Determine the [x, y] coordinate at the center of the cell enclosing the given text.  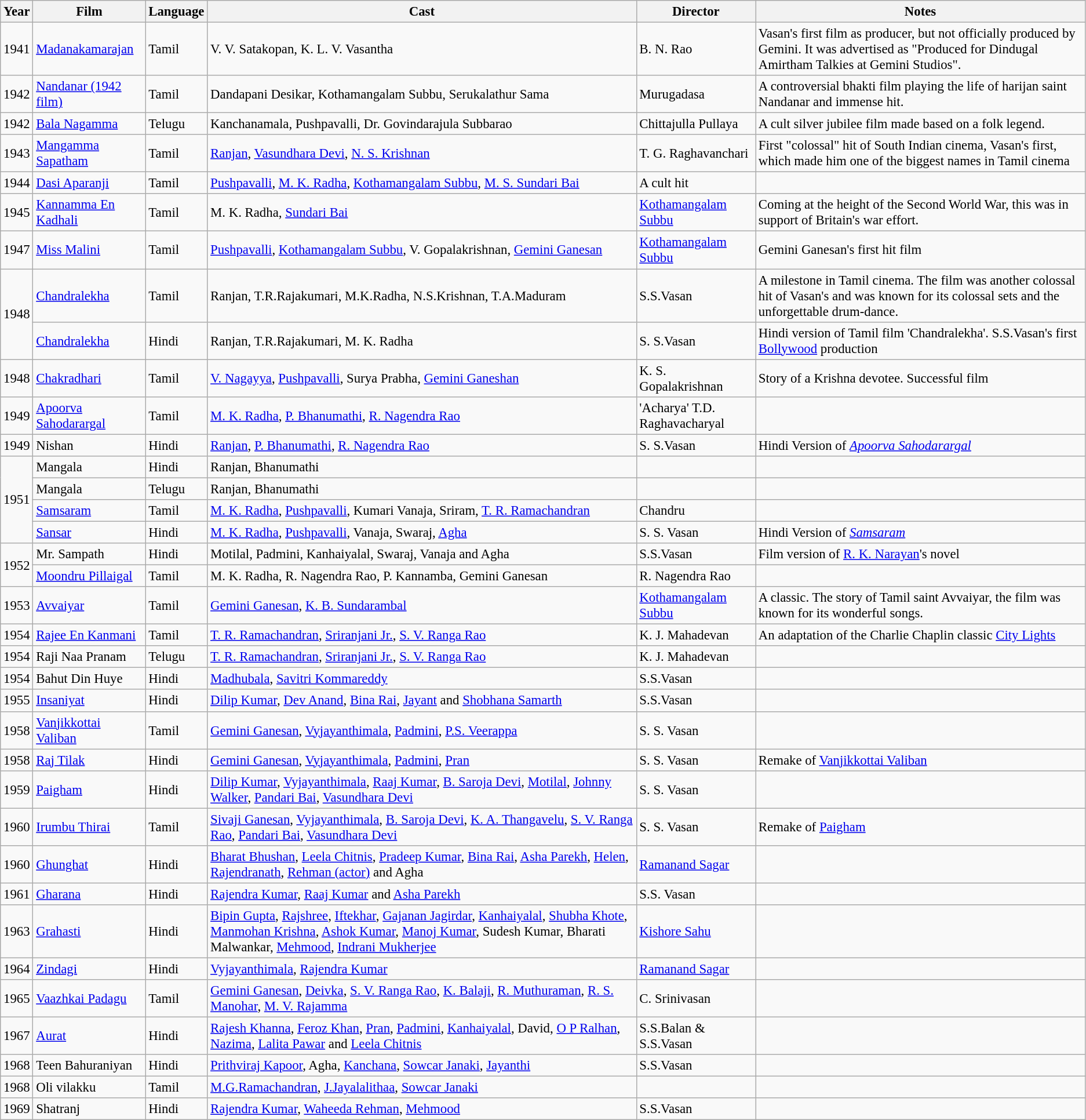
S.S. Vasan [696, 894]
Avvaiyar [89, 605]
Gemini Ganesan, Deivka, S. V. Ranga Rao, K. Balaji, R. Muthuraman, R. S. Manohar, M. V. Rajamma [422, 998]
1944 [17, 183]
A cult silver jubilee film made based on a folk legend. [920, 124]
Shatranj [89, 1109]
1945 [17, 212]
Hindi Version of Samsaram [920, 532]
A milestone in Tamil cinema. The film was another colossal hit of Vasan's and was known for its colossal sets and the unforgettable drum-dance. [920, 296]
B. N. Rao [696, 49]
Dilip Kumar, Vyjayanthimala, Raaj Kumar, B. Saroja Devi, Motilal, Johnny Walker, Pandari Bai, Vasundhara Devi [422, 790]
M. K. Radha, Pushpavalli, Vanaja, Swaraj, Agha [422, 532]
Rajendra Kumar, Waheeda Rehman, Mehmood [422, 1109]
Cast [422, 12]
Nandanar (1942 film) [89, 94]
Ghunghat [89, 865]
1965 [17, 998]
Remake of Paigham [920, 827]
S.S.Balan & S.S.Vasan [696, 1037]
1961 [17, 894]
Raj Tilak [89, 760]
Apoorva Sahodarargal [89, 415]
Bharat Bhushan, Leela Chitnis, Pradeep Kumar, Bina Rai, Asha Parekh, Helen, Rajendranath, Rehman (actor) and Agha [422, 865]
Mangamma Sapatham [89, 153]
First "colossal" hit of South Indian cinema, Vasan's first, which made him one of the biggest names in Tamil cinema [920, 153]
1951 [17, 500]
M. K. Radha, Sundari Bai [422, 212]
Dandapani Desikar, Kothamangalam Subbu, Serukalathur Sama [422, 94]
V. Nagayya, Pushpavalli, Surya Prabha, Gemini Ganeshan [422, 378]
Motilal, Padmini, Kanhaiyalal, Swaraj, Vanaja and Agha [422, 554]
M. K. Radha, P. Bhanumathi, R. Nagendra Rao [422, 415]
Ranjan, Vasundhara Devi, N. S. Krishnan [422, 153]
1967 [17, 1037]
Grahasti [89, 932]
Irumbu Thirai [89, 827]
Nishan [89, 445]
Year [17, 12]
Director [696, 12]
Gemini Ganesan, K. B. Sundarambal [422, 605]
1969 [17, 1109]
Film version of R. K. Narayan's novel [920, 554]
C. Srinivasan [696, 998]
Teen Bahuraniyan [89, 1066]
1953 [17, 605]
Miss Malini [89, 250]
Language [176, 12]
Story of a Krishna devotee. Successful film [920, 378]
1963 [17, 932]
Murugadasa [696, 94]
Sansar [89, 532]
Kanchanamala, Pushpavalli, Dr. Govindarajula Subbarao [422, 124]
Bahut Din Huye [89, 679]
Zindagi [89, 969]
Insaniyat [89, 701]
Hindi Version of Apoorva Sahodarargal [920, 445]
T. G. Raghavanchari [696, 153]
Dasi Aparanji [89, 183]
Sivaji Ganesan, Vyjayanthimala, B. Saroja Devi, K. A. Thangavelu, S. V. Ranga Rao, Pandari Bai, Vasundhara Devi [422, 827]
Remake of Vanjikkottai Valiban [920, 760]
M. K. Radha, Pushpavalli, Kumari Vanaja, Sriram, T. R. Ramachandran [422, 511]
Rajendra Kumar, Raaj Kumar and Asha Parekh [422, 894]
Coming at the height of the Second World War, this was in support of Britain's war effort. [920, 212]
1964 [17, 969]
1959 [17, 790]
Kannamma En Kadhali [89, 212]
M.G.Ramachandran, J.Jayalalithaa, Sowcar Janaki [422, 1088]
'Acharya' T.D. Raghavacharyal [696, 415]
Rajee En Kanmani [89, 635]
Kishore Sahu [696, 932]
Ranjan, T.R.Rajakumari, M. K. Radha [422, 341]
Prithviraj Kapoor, Agha, Kanchana, Sowcar Janaki, Jayanthi [422, 1066]
1947 [17, 250]
Samsaram [89, 511]
A cult hit [696, 183]
Moondru Pillaigal [89, 576]
K. S. Gopalakrishnan [696, 378]
Paigham [89, 790]
Mr. Sampath [89, 554]
A classic. The story of Tamil saint Avvaiyar, the film was known for its wonderful songs. [920, 605]
Pushpavalli, Kothamangalam Subbu, V. Gopalakrishnan, Gemini Ganesan [422, 250]
R. Nagendra Rao [696, 576]
Oli vilakku [89, 1088]
Chakradhari [89, 378]
1941 [17, 49]
1955 [17, 701]
1952 [17, 565]
An adaptation of the Charlie Chaplin classic City Lights [920, 635]
Ranjan, T.R.Rajakumari, M.K.Radha, N.S.Krishnan, T.A.Maduram [422, 296]
V. V. Satakopan, K. L. V. Vasantha [422, 49]
Vaazhkai Padagu [89, 998]
Dilip Kumar, Dev Anand, Bina Rai, Jayant and Shobhana Samarth [422, 701]
Film [89, 12]
Gemini Ganesan, Vyjayanthimala, Padmini, Pran [422, 760]
Gemini Ganesan's first hit film [920, 250]
M. K. Radha, R. Nagendra Rao, P. Kannamba, Gemini Ganesan [422, 576]
A controversial bhakti film playing the life of harijan saint Nandanar and immense hit. [920, 94]
Gemini Ganesan, Vyjayanthimala, Padmini, P.S. Veerappa [422, 730]
Notes [920, 12]
Vyjayanthimala, Rajendra Kumar [422, 969]
Hindi version of Tamil film 'Chandralekha'. S.S.Vasan's first Bollywood production [920, 341]
Bala Nagamma [89, 124]
1943 [17, 153]
Chittajulla Pullaya [696, 124]
Raji Naa Pranam [89, 657]
Pushpavalli, M. K. Radha, Kothamangalam Subbu, M. S. Sundari Bai [422, 183]
Chandru [696, 511]
Rajesh Khanna, Feroz Khan, Pran, Padmini, Kanhaiyalal, David, O P Ralhan, Nazima, Lalita Pawar and Leela Chitnis [422, 1037]
Aurat [89, 1037]
Gharana [89, 894]
Ranjan, P. Bhanumathi, R. Nagendra Rao [422, 445]
Madhubala, Savitri Kommareddy [422, 679]
Madanakamarajan [89, 49]
Vanjikkottai Valiban [89, 730]
